Pinpoint the cell where the given text exists, returning its (X, Y) midpoint coordinate. 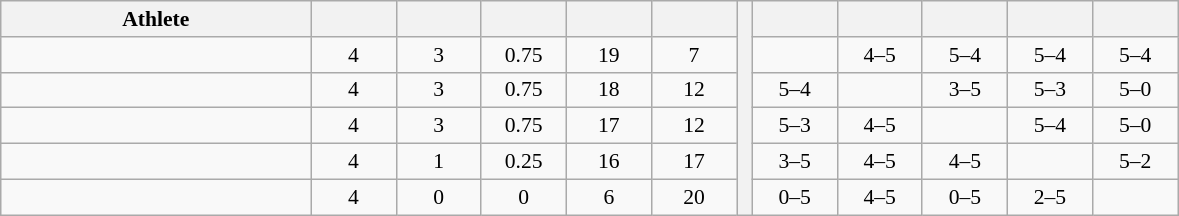
19 (608, 55)
18 (608, 90)
6 (608, 197)
1 (438, 162)
16 (608, 162)
Athlete (156, 19)
7 (694, 55)
2–5 (1050, 197)
0.25 (524, 162)
5–2 (1136, 162)
20 (694, 197)
